Scan for the cell matching the given text and deliver its (x, y) coordinate at center. 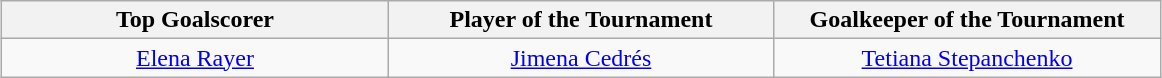
Goalkeeper of the Tournament (967, 20)
Player of the Tournament (581, 20)
Tetiana Stepanchenko (967, 58)
Jimena Cedrés (581, 58)
Top Goalscorer (195, 20)
Elena Rayer (195, 58)
